Identify which cell holds the provided text, then report its (x, y) central coordinate. 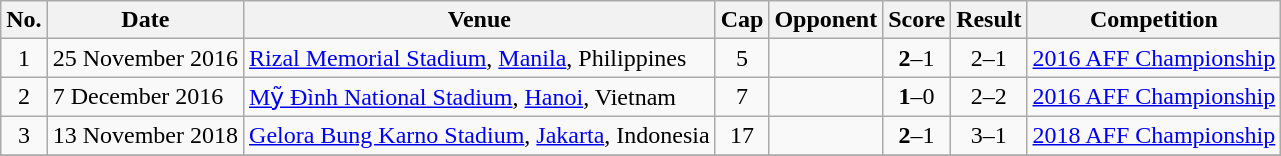
Score (917, 20)
3 (24, 135)
25 November 2016 (145, 58)
Rizal Memorial Stadium, Manila, Philippines (480, 58)
2 (24, 97)
1 (24, 58)
Date (145, 20)
Cap (742, 20)
1–0 (917, 97)
7 December 2016 (145, 97)
No. (24, 20)
7 (742, 97)
Venue (480, 20)
5 (742, 58)
17 (742, 135)
2018 AFF Championship (1154, 135)
3–1 (989, 135)
Competition (1154, 20)
Gelora Bung Karno Stadium, Jakarta, Indonesia (480, 135)
Result (989, 20)
13 November 2018 (145, 135)
2–2 (989, 97)
Opponent (826, 20)
Mỹ Đình National Stadium, Hanoi, Vietnam (480, 97)
